Search for the cell housing the specified text and yield its [x, y] center coordinate. 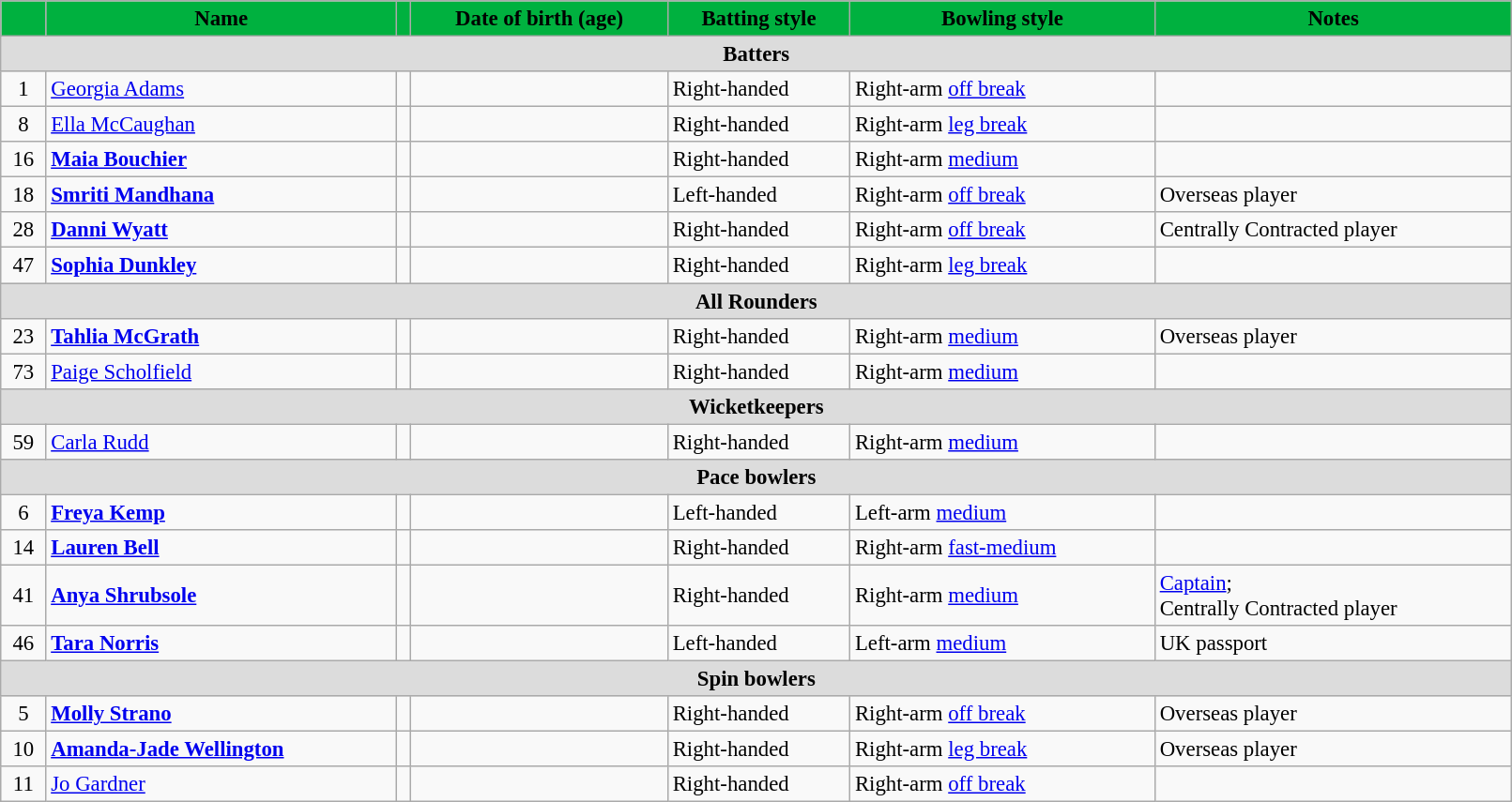
59 [23, 442]
Jo Gardner [221, 784]
Amanda-Jade Wellington [221, 749]
Tahlia McGrath [221, 336]
Spin bowlers [756, 679]
Name [221, 19]
23 [23, 336]
Date of birth (age) [540, 19]
8 [23, 125]
Notes [1333, 19]
Lauren Bell [221, 548]
Batters [756, 54]
16 [23, 159]
Freya Kemp [221, 512]
Danni Wyatt [221, 230]
Captain; Centrally Contracted player [1333, 595]
46 [23, 643]
28 [23, 230]
41 [23, 595]
Smriti Mandhana [221, 195]
5 [23, 714]
11 [23, 784]
Molly Strano [221, 714]
Paige Scholfield [221, 371]
Carla Rudd [221, 442]
Bowling style [1002, 19]
Wicketkeepers [756, 406]
Georgia Adams [221, 89]
Tara Norris [221, 643]
14 [23, 548]
47 [23, 265]
Sophia Dunkley [221, 265]
6 [23, 512]
Maia Bouchier [221, 159]
Centrally Contracted player [1333, 230]
1 [23, 89]
UK passport [1333, 643]
73 [23, 371]
Batting style [758, 19]
Right-arm fast-medium [1002, 548]
Ella McCaughan [221, 125]
18 [23, 195]
10 [23, 749]
Pace bowlers [756, 477]
Anya Shrubsole [221, 595]
All Rounders [756, 301]
